Find where the given text appears and provide that cell's center as [X, Y] coordinate. 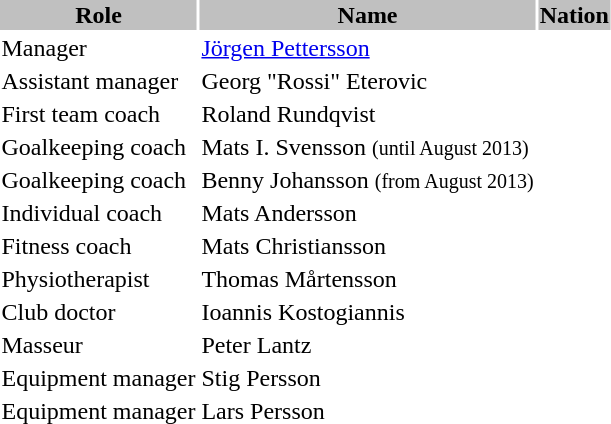
Club doctor [98, 312]
Benny Johansson (from August 2013) [368, 180]
Mats Andersson [368, 213]
Manager [98, 48]
First team coach [98, 114]
Name [368, 15]
Equipment manager [98, 378]
Georg "Rossi" Eterovic [368, 81]
Mats I. Svensson (until August 2013) [368, 147]
Fitness coach [98, 246]
Nation [574, 15]
Ioannis Kostogiannis [368, 312]
Thomas Mårtensson [368, 279]
Role [98, 15]
Assistant manager [98, 81]
Roland Rundqvist [368, 114]
Mats Christiansson [368, 246]
Masseur [98, 345]
Jörgen Pettersson [368, 48]
Individual coach [98, 213]
Stig Persson [368, 378]
Physiotherapist [98, 279]
Peter Lantz [368, 345]
